Locate the cell with the specified text and output its [X, Y] center coordinate. 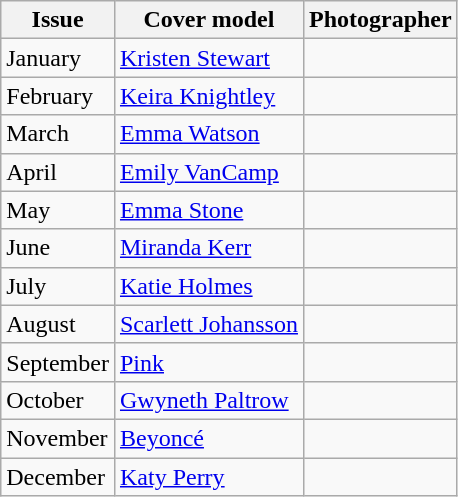
Pink [208, 362]
Cover model [208, 20]
August [58, 324]
March [58, 134]
Keira Knightley [208, 96]
April [58, 172]
Katie Holmes [208, 286]
Photographer [380, 20]
November [58, 438]
Gwyneth Paltrow [208, 400]
September [58, 362]
May [58, 210]
Katy Perry [208, 477]
January [58, 58]
Scarlett Johansson [208, 324]
December [58, 477]
June [58, 248]
Miranda Kerr [208, 248]
July [58, 286]
Emma Watson [208, 134]
Emily VanCamp [208, 172]
October [58, 400]
Kristen Stewart [208, 58]
February [58, 96]
Issue [58, 20]
Emma Stone [208, 210]
Beyoncé [208, 438]
